For the text-containing cell, return its midpoint in [X, Y] coordinate format. 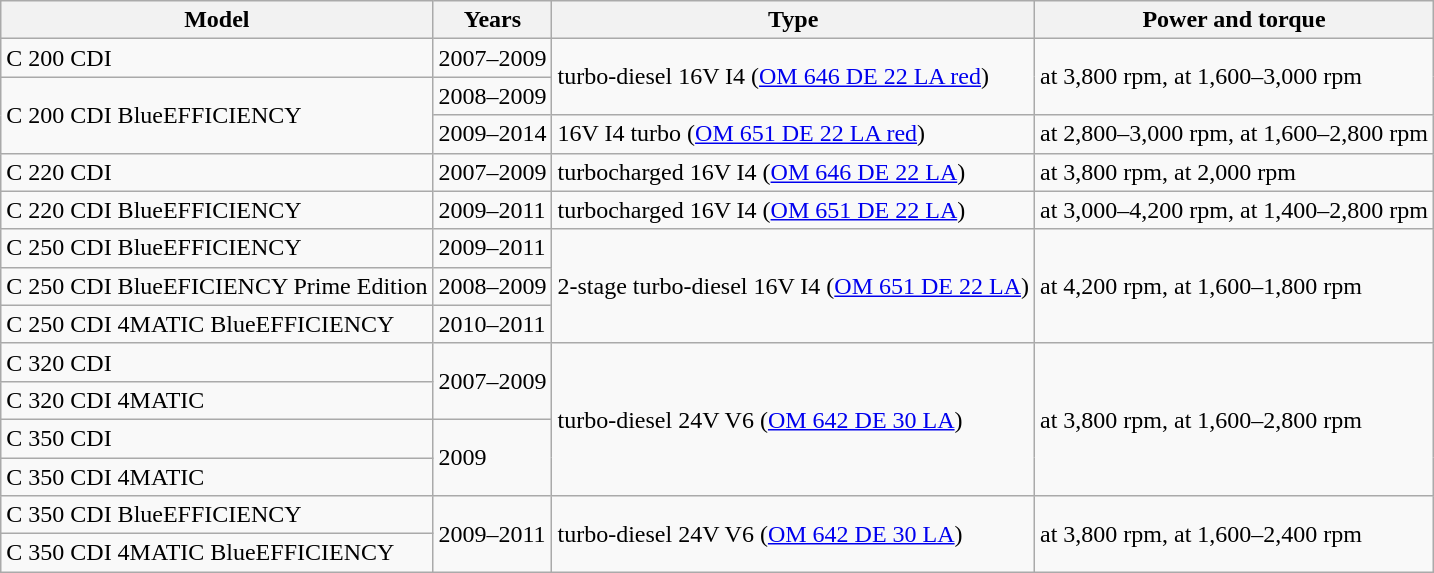
C 320 CDI 4MATIC [217, 400]
C 250 CDI BlueEFICIENCY Prime Edition [217, 286]
C 250 CDI 4MATIC BlueEFFICIENCY [217, 324]
C 350 CDI 4MATIC [217, 477]
at 3,800 rpm, at 1,600–2,800 rpm [1234, 419]
C 320 CDI [217, 362]
at 2,800–3,000 rpm, at 1,600–2,800 rpm [1234, 134]
2-stage turbo-diesel 16V I4 (OM 651 DE 22 LA) [794, 286]
at 4,200 rpm, at 1,600–1,800 rpm [1234, 286]
at 3,000–4,200 rpm, at 1,400–2,800 rpm [1234, 210]
C 220 CDI [217, 172]
C 250 CDI BlueEFFICIENCY [217, 248]
Model [217, 20]
Power and torque [1234, 20]
C 200 CDI BlueEFFICIENCY [217, 115]
Type [794, 20]
at 3,800 rpm, at 1,600–2,400 rpm [1234, 534]
2009 [492, 457]
turbo-diesel 16V I4 (OM 646 DE 22 LA red) [794, 77]
at 3,800 rpm, at 2,000 rpm [1234, 172]
C 350 CDI [217, 438]
at 3,800 rpm, at 1,600–3,000 rpm [1234, 77]
Years [492, 20]
C 350 CDI 4MATIC BlueEFFICIENCY [217, 553]
16V I4 turbo (OM 651 DE 22 LA red) [794, 134]
2009–2014 [492, 134]
C 350 CDI BlueEFFICIENCY [217, 515]
C 220 CDI BlueEFFICIENCY [217, 210]
C 200 CDI [217, 58]
turbocharged 16V I4 (OM 651 DE 22 LA) [794, 210]
2010–2011 [492, 324]
turbocharged 16V I4 (OM 646 DE 22 LA) [794, 172]
